Scan for the cell matching the given text and deliver its (x, y) coordinate at center. 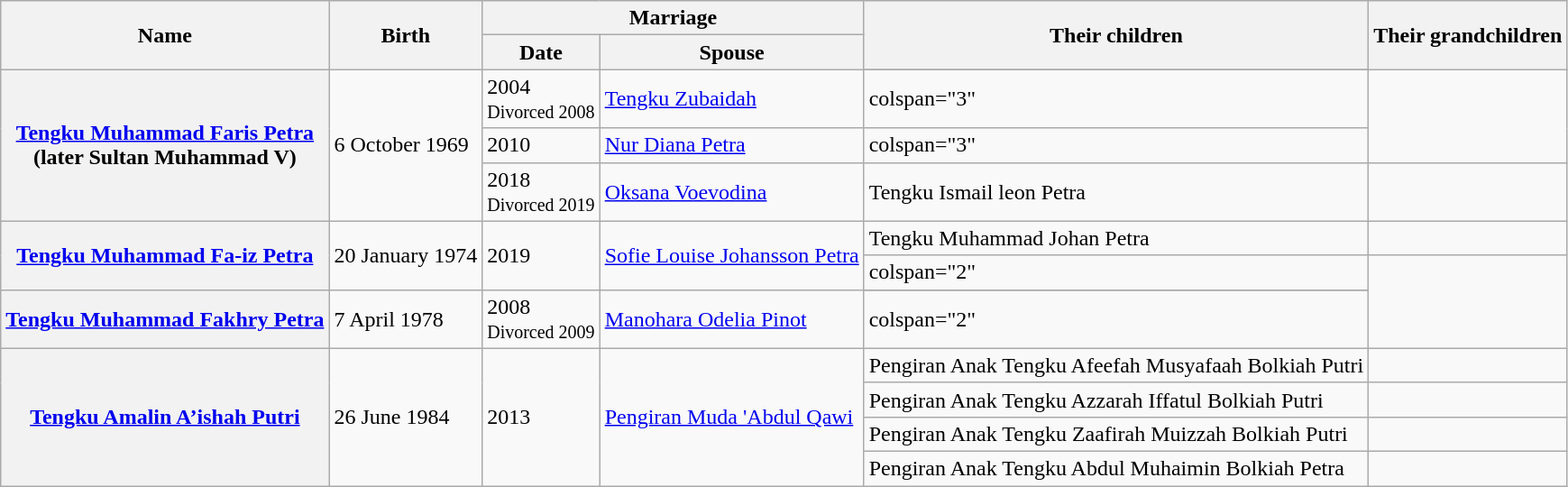
2004Divorced 2008 (541, 99)
Pengiran Anak Tengku Zaafirah Muizzah Bolkiah Putri (1116, 434)
Tengku Muhammad Johan Petra (1116, 238)
Their children (1116, 35)
Pengiran Anak Tengku Afeefah Musyafaah Bolkiah Putri (1116, 365)
Tengku Ismail leon Petra (1116, 191)
Birth (406, 35)
Pengiran Muda 'Abdul Qawi (732, 417)
Spouse (732, 52)
2013 (541, 417)
Pengiran Anak Tengku Azzarah Iffatul Bolkiah Putri (1116, 400)
Nur Diana Petra (732, 145)
Date (541, 52)
2019 (541, 255)
Their grandchildren (1468, 35)
Tengku Muhammad Faris Petra(later Sultan Muhammad V) (165, 145)
6 October 1969 (406, 145)
7 April 1978 (406, 319)
Manohara Odelia Pinot (732, 319)
Oksana Voevodina (732, 191)
Tengku Muhammad Fa-iz Petra (165, 255)
Tengku Zubaidah (732, 99)
2008Divorced 2009 (541, 319)
Sofie Louise Johansson Petra (732, 255)
2018Divorced 2019 (541, 191)
Tengku Muhammad Fakhry Petra (165, 319)
26 June 1984 (406, 417)
Marriage (673, 18)
20 January 1974 (406, 255)
Name (165, 35)
2010 (541, 145)
Tengku Amalin A’ishah Putri (165, 417)
Pengiran Anak Tengku Abdul Muhaimin Bolkiah Petra (1116, 468)
